Locate the cell with the specified text and output its (x, y) center coordinate. 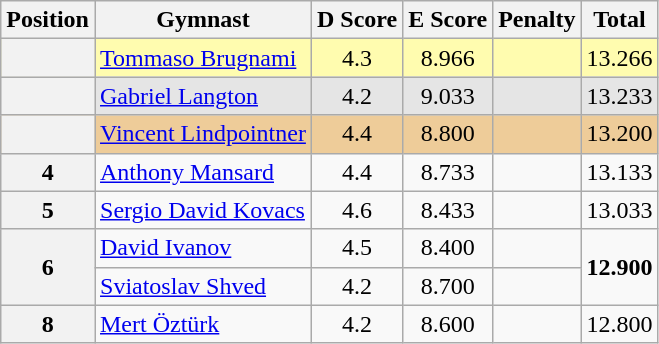
Gymnast (202, 20)
E Score (448, 20)
4.3 (356, 58)
8.433 (448, 210)
8.800 (448, 134)
Sergio David Kovacs (202, 210)
12.900 (620, 267)
Gabriel Langton (202, 96)
Sviatoslav Shved (202, 286)
4 (48, 172)
5 (48, 210)
12.800 (620, 324)
13.266 (620, 58)
Total (620, 20)
Vincent Lindpointner (202, 134)
David Ivanov (202, 248)
Anthony Mansard (202, 172)
6 (48, 267)
4.6 (356, 210)
8.700 (448, 286)
8.400 (448, 248)
8.966 (448, 58)
D Score (356, 20)
Tommaso Brugnami (202, 58)
Position (48, 20)
13.033 (620, 210)
Penalty (537, 20)
8.733 (448, 172)
9.033 (448, 96)
4.5 (356, 248)
8 (48, 324)
8.600 (448, 324)
13.200 (620, 134)
13.133 (620, 172)
13.233 (620, 96)
Mert Öztürk (202, 324)
